Search for the cell housing the specified text and yield its [X, Y] center coordinate. 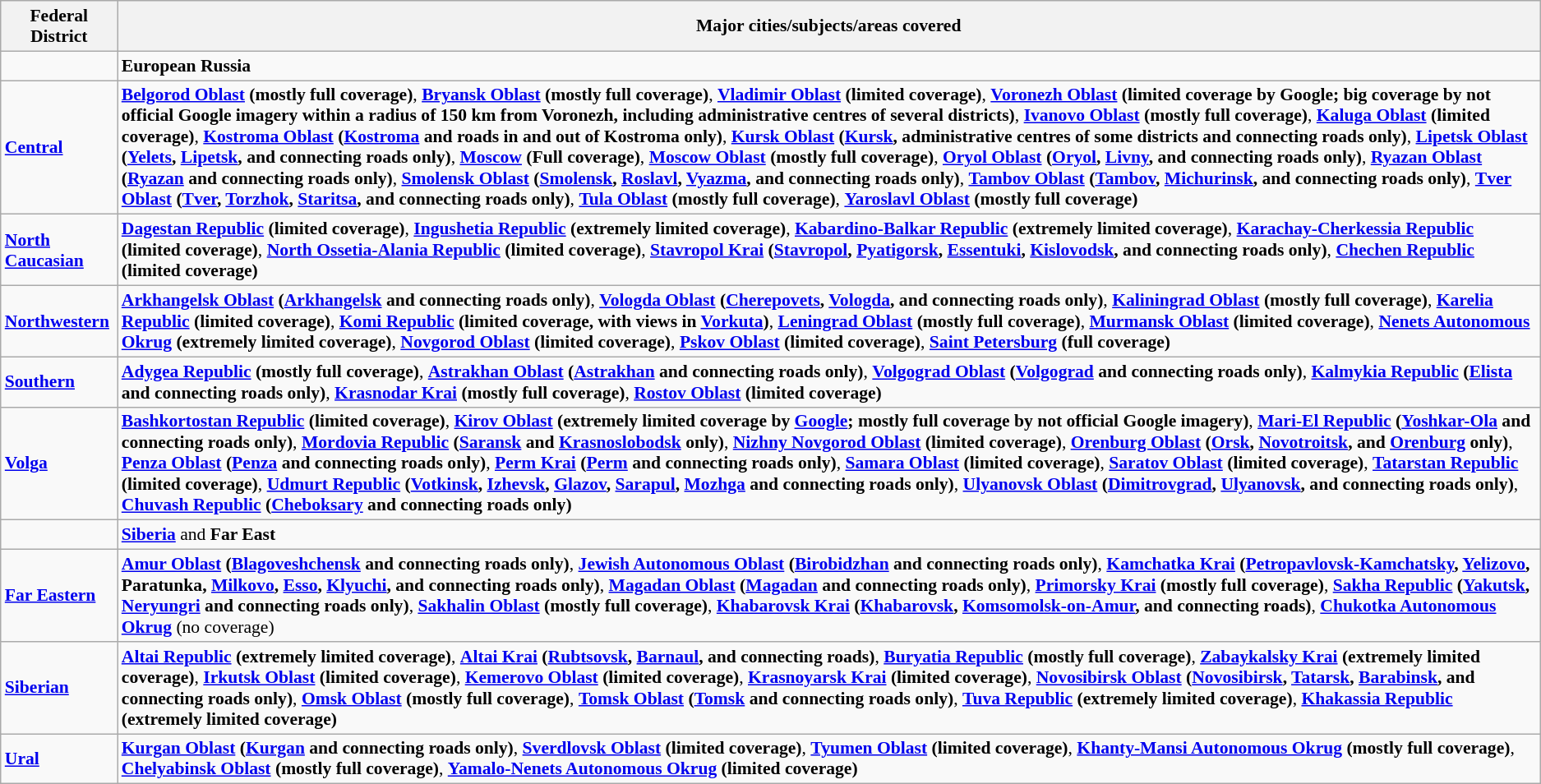
North Caucasian [59, 250]
Far Eastern [59, 596]
European Russia [828, 66]
Volga [59, 463]
Siberia and Far East [828, 535]
Southern [59, 381]
Northwestern [59, 322]
Siberian [59, 688]
Ural [59, 759]
Federal District [59, 26]
Major cities/subjects/areas covered [828, 26]
Central [59, 148]
